Extract the [x, y] coordinate from the center of the cell holding the provided text.  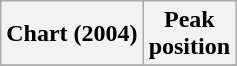
Peakposition [189, 34]
Chart (2004) [72, 34]
